Find where the given text appears and provide that cell's center as [x, y] coordinate. 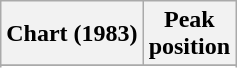
Chart (1983) [72, 34]
Peakposition [189, 34]
